Extract the [x, y] coordinate from the center of the cell holding the provided text.  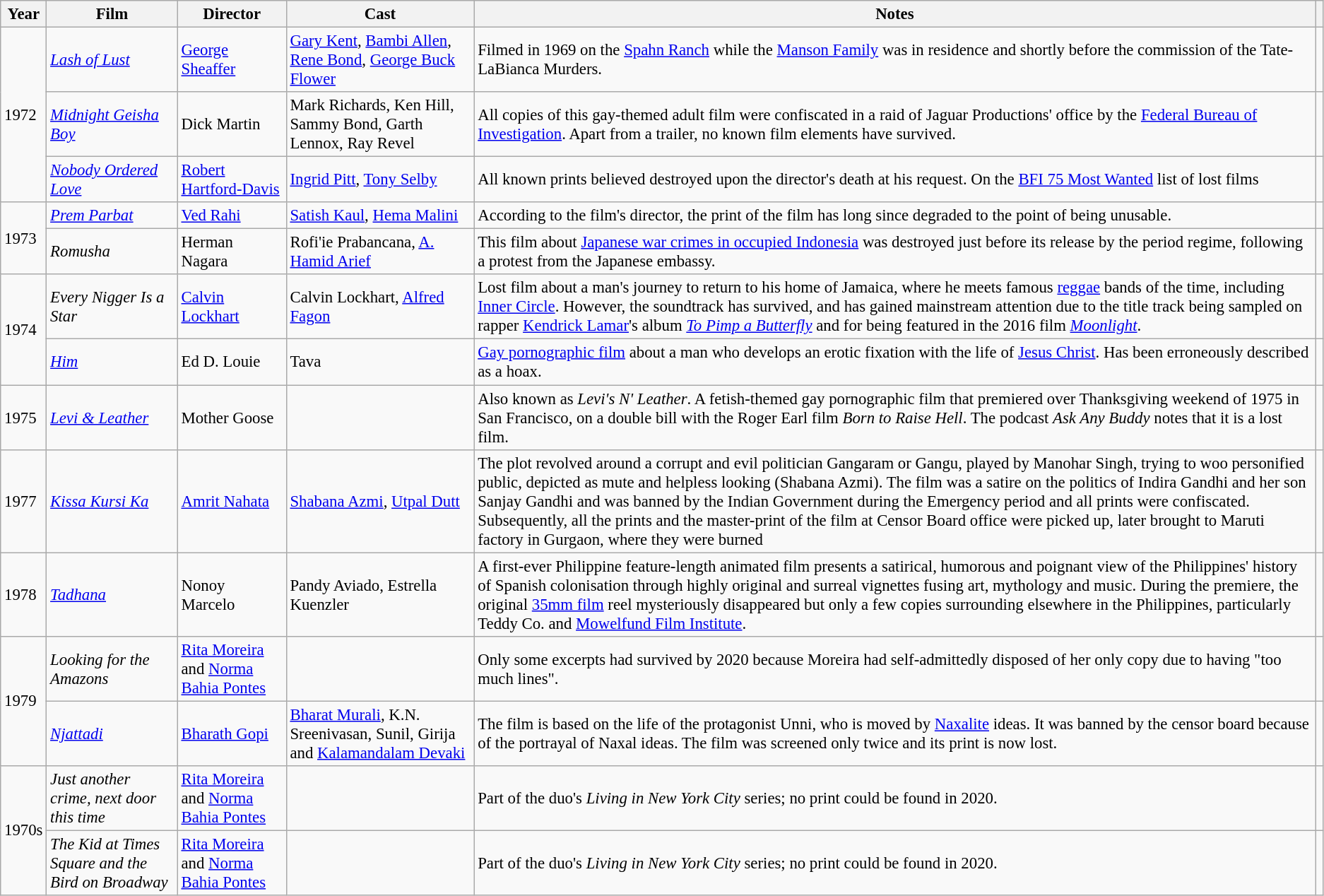
Gay pornographic film about a man who develops an erotic fixation with the life of Jesus Christ. Has been erroneously described as a hoax. [894, 362]
Midnight Geisha Boy [112, 124]
1975 [24, 418]
Bharat Murali, K.N. Sreenivasan, Sunil, Girija and Kalamandalam Devaki [380, 733]
1977 [24, 501]
Tava [380, 362]
Kissa Kursi Ka [112, 501]
Ved Rahi [232, 216]
The Kid at Times Square and the Bird on Broadway [112, 863]
Notes [894, 14]
Herman Nagara [232, 252]
Satish Kaul, Hema Malini [380, 216]
According to the film's director, the print of the film has long since degraded to the point of being unusable. [894, 216]
Only some excerpts had survived by 2020 because Moreira had self-admittedly disposed of her only copy due to having "too much lines". [894, 668]
1972 [24, 115]
Amrit Nahata [232, 501]
Njattadi [112, 733]
Dick Martin [232, 124]
1970s [24, 831]
Bharath Gopi [232, 733]
1978 [24, 595]
All known prints believed destroyed upon the director's death at his request. On the BFI 75 Most Wanted list of lost films [894, 179]
Nobody Ordered Love [112, 179]
Filmed in 1969 on the Spahn Ranch while the Manson Family was in residence and shortly before the commission of the Tate-LaBianca Murders. [894, 60]
Romusha [112, 252]
Ed D. Louie [232, 362]
Calvin Lockhart, Alfred Fagon [380, 307]
George Sheaffer [232, 60]
Pandy Aviado, Estrella Kuenzler [380, 595]
1979 [24, 701]
Levi & Leather [112, 418]
Nonoy Marcelo [232, 595]
Gary Kent, Bambi Allen, Rene Bond, George Buck Flower [380, 60]
1973 [24, 238]
Tadhana [112, 595]
Him [112, 362]
Shabana Azmi, Utpal Dutt [380, 501]
Lash of Lust [112, 60]
Just another crime, next door this time [112, 798]
Every Nigger Is a Star [112, 307]
Ingrid Pitt, Tony Selby [380, 179]
Robert Hartford-Davis [232, 179]
Cast [380, 14]
Calvin Lockhart [232, 307]
Mark Richards, Ken Hill, Sammy Bond, Garth Lennox, Ray Revel [380, 124]
Director [232, 14]
Film [112, 14]
Mother Goose [232, 418]
1974 [24, 329]
Looking for the Amazons [112, 668]
Prem Parbat [112, 216]
Year [24, 14]
Rofi'ie Prabancana, A. Hamid Arief [380, 252]
